Find where the given text appears and provide that cell's center as [X, Y] coordinate. 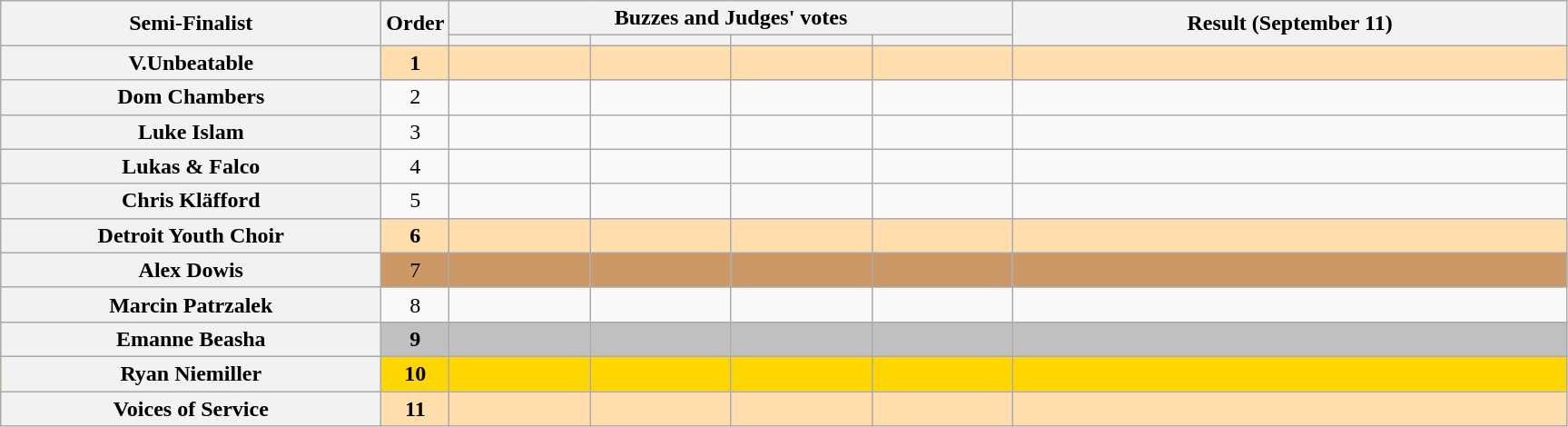
7 [416, 270]
Voices of Service [191, 408]
Emanne Beasha [191, 339]
Detroit Youth Choir [191, 235]
Luke Islam [191, 132]
4 [416, 166]
2 [416, 97]
Alex Dowis [191, 270]
Result (September 11) [1289, 24]
6 [416, 235]
9 [416, 339]
V.Unbeatable [191, 63]
Order [416, 24]
5 [416, 201]
Chris Kläfford [191, 201]
Semi-Finalist [191, 24]
3 [416, 132]
Dom Chambers [191, 97]
Ryan Niemiller [191, 373]
11 [416, 408]
Marcin Patrzalek [191, 304]
10 [416, 373]
1 [416, 63]
Lukas & Falco [191, 166]
8 [416, 304]
Buzzes and Judges' votes [731, 18]
